For the text-containing cell, return its midpoint in (X, Y) coordinate format. 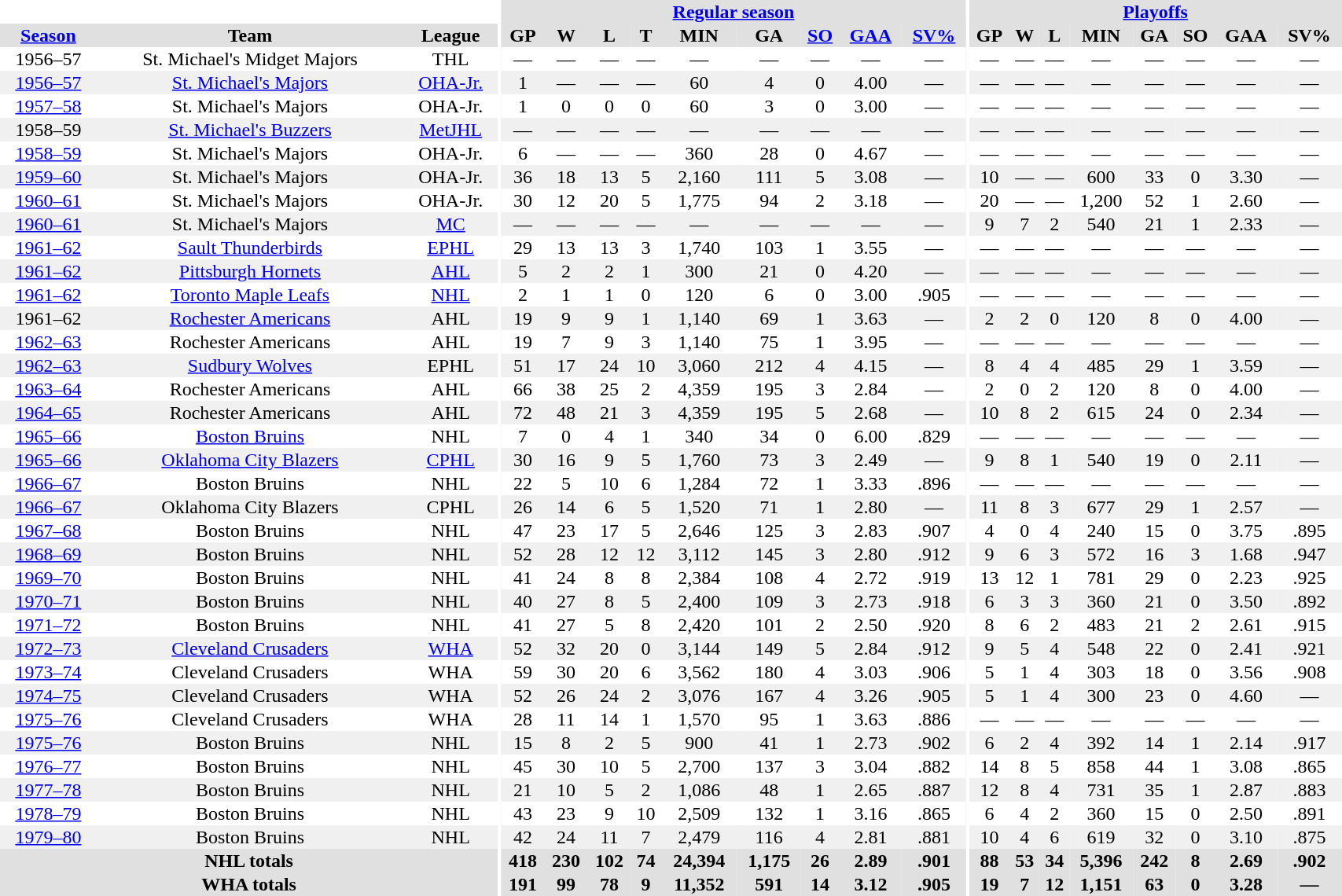
51 (522, 365)
Playoffs (1156, 12)
3,144 (700, 648)
103 (769, 248)
4.67 (871, 153)
66 (522, 389)
2.60 (1246, 200)
3.33 (871, 483)
145 (769, 554)
53 (1024, 861)
1,086 (700, 790)
Sudbury Wolves (250, 365)
3,076 (700, 696)
3.30 (1246, 177)
180 (769, 672)
1,151 (1101, 884)
2,384 (700, 578)
2.89 (871, 861)
2.41 (1246, 648)
Pittsburgh Hornets (250, 271)
1,284 (700, 483)
230 (566, 861)
1970–71 (49, 601)
2.61 (1246, 625)
3.28 (1246, 884)
.901 (934, 861)
1976–77 (49, 766)
1,740 (700, 248)
137 (769, 766)
2,420 (700, 625)
.920 (934, 625)
1,200 (1101, 200)
2.65 (871, 790)
3.55 (871, 248)
340 (700, 436)
WHA totals (248, 884)
NHL totals (248, 861)
25 (608, 389)
40 (522, 601)
.907 (934, 531)
1,760 (700, 460)
212 (769, 365)
League (450, 35)
619 (1101, 837)
.918 (934, 601)
858 (1101, 766)
44 (1154, 766)
88 (989, 861)
111 (769, 177)
731 (1101, 790)
2.83 (871, 531)
.882 (934, 766)
572 (1101, 554)
.886 (934, 719)
2,160 (700, 177)
THL (450, 59)
1,520 (700, 507)
483 (1101, 625)
.895 (1310, 531)
Regular season (733, 12)
1978–79 (49, 813)
35 (1154, 790)
600 (1101, 177)
900 (700, 743)
78 (608, 884)
47 (522, 531)
3.04 (871, 766)
1,175 (769, 861)
3.18 (871, 200)
T (645, 35)
1964–65 (49, 413)
1963–64 (49, 389)
101 (769, 625)
3.56 (1246, 672)
St. Michael's Buzzers (250, 130)
Team (250, 35)
MC (450, 224)
3.16 (871, 813)
191 (522, 884)
.896 (934, 483)
4.15 (871, 365)
1979–80 (49, 837)
1969–70 (49, 578)
St. Michael's Midget Majors (250, 59)
.891 (1310, 813)
3.12 (871, 884)
6.00 (871, 436)
2.87 (1246, 790)
615 (1101, 413)
24,394 (700, 861)
2.11 (1246, 460)
.917 (1310, 743)
Sault Thunderbirds (250, 248)
2.81 (871, 837)
3.10 (1246, 837)
1968–69 (49, 554)
3.95 (871, 342)
1.68 (1246, 554)
Toronto Maple Leafs (250, 295)
2.49 (871, 460)
418 (522, 861)
1957–58 (49, 106)
2.23 (1246, 578)
.881 (934, 837)
.915 (1310, 625)
.883 (1310, 790)
42 (522, 837)
116 (769, 837)
1973–74 (49, 672)
71 (769, 507)
99 (566, 884)
2.34 (1246, 413)
.887 (934, 790)
240 (1101, 531)
2.33 (1246, 224)
36 (522, 177)
Season (49, 35)
108 (769, 578)
59 (522, 672)
3.03 (871, 672)
.875 (1310, 837)
1959–60 (49, 177)
.921 (1310, 648)
3.26 (871, 696)
125 (769, 531)
2.57 (1246, 507)
1971–72 (49, 625)
1972–73 (49, 648)
2.72 (871, 578)
5,396 (1101, 861)
4.20 (871, 271)
1974–75 (49, 696)
485 (1101, 365)
242 (1154, 861)
548 (1101, 648)
167 (769, 696)
2.68 (871, 413)
109 (769, 601)
591 (769, 884)
3,060 (700, 365)
2,700 (700, 766)
781 (1101, 578)
2.69 (1246, 861)
3,112 (700, 554)
3.50 (1246, 601)
.829 (934, 436)
.908 (1310, 672)
11,352 (700, 884)
69 (769, 318)
2,479 (700, 837)
102 (608, 861)
73 (769, 460)
2,646 (700, 531)
3.75 (1246, 531)
75 (769, 342)
2.14 (1246, 743)
45 (522, 766)
132 (769, 813)
1977–78 (49, 790)
392 (1101, 743)
4.60 (1246, 696)
3,562 (700, 672)
.947 (1310, 554)
2,509 (700, 813)
.906 (934, 672)
38 (566, 389)
33 (1154, 177)
43 (522, 813)
74 (645, 861)
1,570 (700, 719)
1,775 (700, 200)
149 (769, 648)
95 (769, 719)
677 (1101, 507)
MetJHL (450, 130)
2,400 (700, 601)
1967–68 (49, 531)
3.59 (1246, 365)
63 (1154, 884)
.892 (1310, 601)
94 (769, 200)
303 (1101, 672)
.919 (934, 578)
.925 (1310, 578)
